Return the [x, y] coordinate for the center point of the cell that contains the specified text.  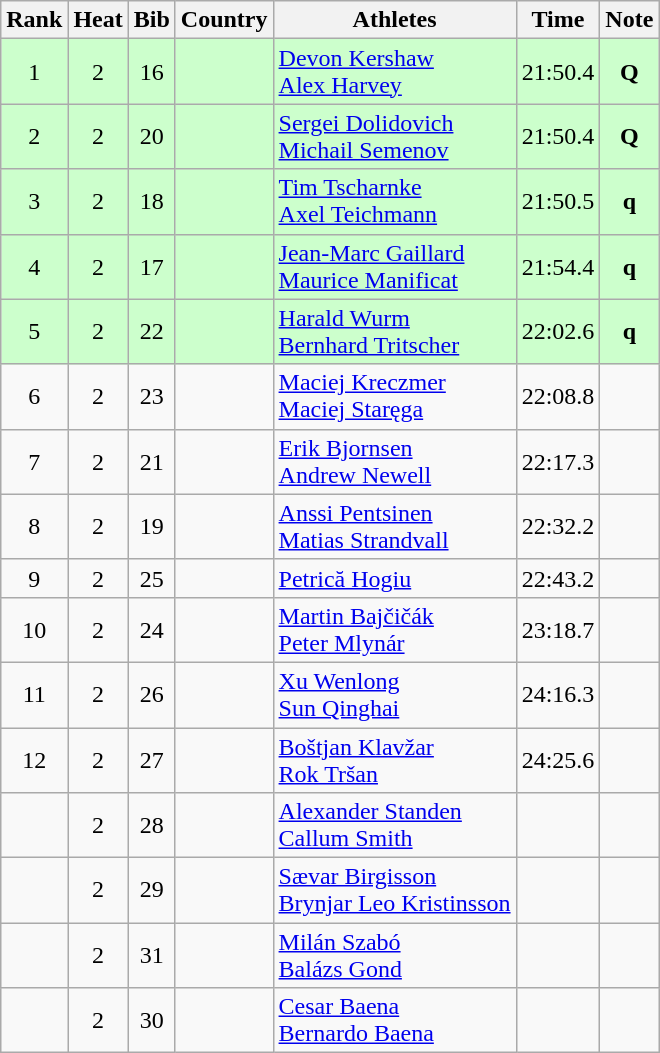
Alexander StandenCallum Smith [394, 826]
22:43.2 [558, 578]
29 [152, 890]
27 [152, 760]
23 [152, 396]
24:16.3 [558, 694]
30 [152, 1020]
Rank [34, 20]
22:02.6 [558, 332]
19 [152, 526]
Bib [152, 20]
22:08.8 [558, 396]
26 [152, 694]
16 [152, 72]
31 [152, 956]
25 [152, 578]
Cesar BaenaBernardo Baena [394, 1020]
22 [152, 332]
Erik BjornsenAndrew Newell [394, 462]
28 [152, 826]
22:17.3 [558, 462]
5 [34, 332]
17 [152, 266]
Harald WurmBernhard Tritscher [394, 332]
8 [34, 526]
11 [34, 694]
12 [34, 760]
18 [152, 202]
Heat [98, 20]
10 [34, 630]
Petrică Hogiu [394, 578]
21:54.4 [558, 266]
Athletes [394, 20]
Sævar BirgissonBrynjar Leo Kristinsson [394, 890]
Maciej KreczmerMaciej Staręga [394, 396]
24 [152, 630]
23:18.7 [558, 630]
Country [224, 20]
21 [152, 462]
Tim TscharnkeAxel Teichmann [394, 202]
Anssi PentsinenMatias Strandvall [394, 526]
Sergei DolidovichMichail Semenov [394, 136]
Martin BajčičákPeter Mlynár [394, 630]
7 [34, 462]
20 [152, 136]
Xu WenlongSun Qinghai [394, 694]
24:25.6 [558, 760]
Boštjan KlavžarRok Tršan [394, 760]
9 [34, 578]
Time [558, 20]
Note [630, 20]
Devon KershawAlex Harvey [394, 72]
Milán SzabóBalázs Gond [394, 956]
21:50.5 [558, 202]
3 [34, 202]
Jean-Marc GaillardMaurice Manificat [394, 266]
1 [34, 72]
6 [34, 396]
22:32.2 [558, 526]
4 [34, 266]
